For the text-containing cell, return its midpoint in (x, y) coordinate format. 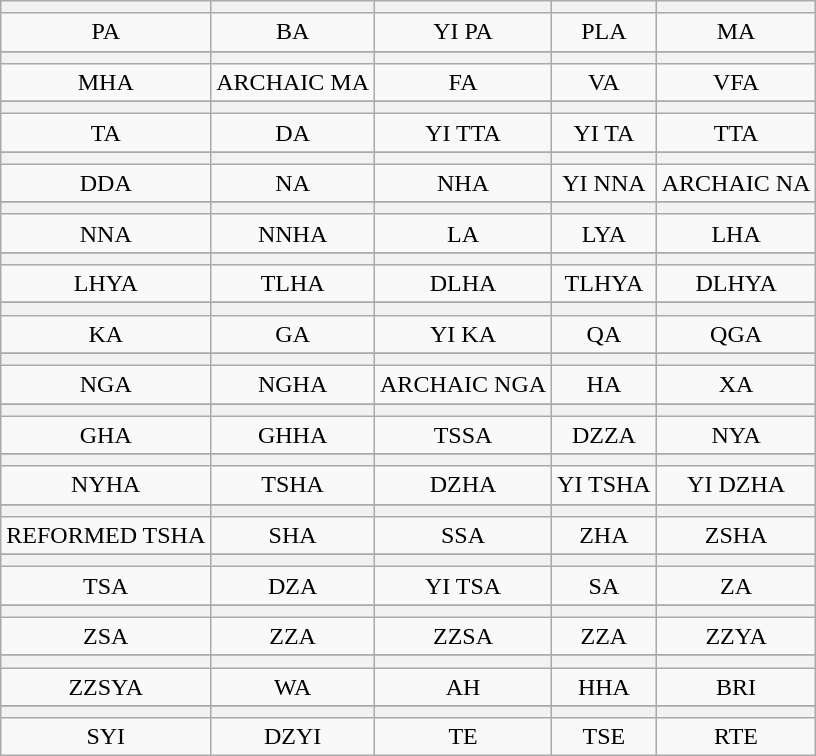
PA (106, 32)
ZSA (106, 636)
YI TSHA (604, 485)
DZYI (293, 737)
LYA (604, 233)
LHA (736, 233)
BA (293, 32)
DLHA (464, 284)
AH (464, 687)
DA (293, 133)
MA (736, 32)
NGHA (293, 384)
SYI (106, 737)
VA (604, 82)
NYHA (106, 485)
YI KA (464, 334)
NNA (106, 233)
REFORMED TSHA (106, 535)
GHHA (293, 435)
LHYA (106, 284)
GA (293, 334)
HHA (604, 687)
TTA (736, 133)
PLA (604, 32)
YI TTA (464, 133)
TSSA (464, 435)
MHA (106, 82)
HA (604, 384)
DDA (106, 183)
SSA (464, 535)
QA (604, 334)
TSE (604, 737)
NA (293, 183)
YI TA (604, 133)
ARCHAIC NA (736, 183)
ZZSYA (106, 687)
BRI (736, 687)
YI DZHA (736, 485)
LA (464, 233)
DZHA (464, 485)
DZA (293, 586)
ZA (736, 586)
NHA (464, 183)
NGA (106, 384)
YI TSA (464, 586)
NYA (736, 435)
YI NNA (604, 183)
ZHA (604, 535)
XA (736, 384)
ZSHA (736, 535)
NNHA (293, 233)
YI PA (464, 32)
ZZYA (736, 636)
TLHYA (604, 284)
RTE (736, 737)
ZZSA (464, 636)
GHA (106, 435)
KA (106, 334)
DLHYA (736, 284)
TA (106, 133)
TSA (106, 586)
FA (464, 82)
TSHA (293, 485)
ARCHAIC MA (293, 82)
TLHA (293, 284)
SA (604, 586)
QGA (736, 334)
DZZA (604, 435)
WA (293, 687)
TE (464, 737)
VFA (736, 82)
SHA (293, 535)
ARCHAIC NGA (464, 384)
